Return the [x, y] coordinate for the center point of the cell that contains the specified text.  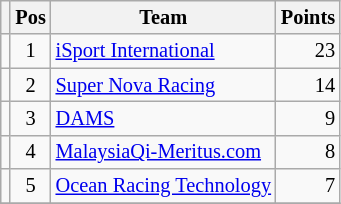
9 [308, 118]
Ocean Racing Technology [164, 186]
Super Nova Racing [164, 85]
DAMS [164, 118]
1 [30, 51]
7 [308, 186]
MalaysiaQi-Meritus.com [164, 152]
14 [308, 85]
5 [30, 186]
4 [30, 152]
Points [308, 17]
Team [164, 17]
8 [308, 152]
iSport International [164, 51]
Pos [30, 17]
2 [30, 85]
23 [308, 51]
3 [30, 118]
